Output the [X, Y] coordinate of the center of the cell containing the given text.  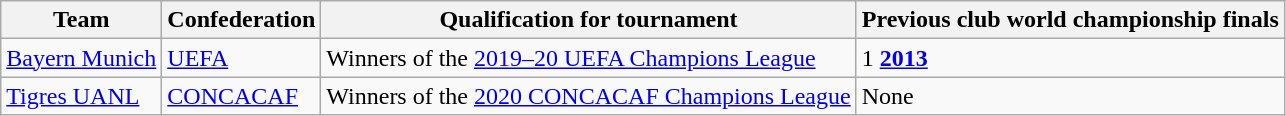
Winners of the 2019–20 UEFA Champions League [588, 58]
CONCACAF [242, 96]
Confederation [242, 20]
Team [82, 20]
Previous club world championship finals [1070, 20]
Bayern Munich [82, 58]
Tigres UANL [82, 96]
Qualification for tournament [588, 20]
Winners of the 2020 CONCACAF Champions League [588, 96]
None [1070, 96]
UEFA [242, 58]
1 2013 [1070, 58]
